From the cell containing the given text, extract its center point as (x, y) coordinate. 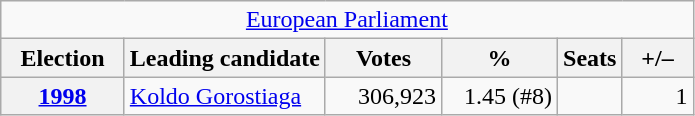
306,923 (383, 96)
Koldo Gorostiaga (224, 96)
1998 (63, 96)
1 (658, 96)
% (499, 58)
Leading candidate (224, 58)
European Parliament (347, 20)
Election (63, 58)
Seats (590, 58)
1.45 (#8) (499, 96)
+/– (658, 58)
Votes (383, 58)
